Extract the [x, y] coordinate from the center of the cell holding the provided text.  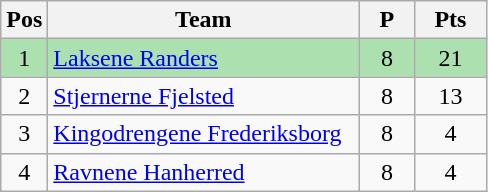
Kingodrengene Frederiksborg [204, 134]
Laksene Randers [204, 58]
Team [204, 20]
Ravnene Hanherred [204, 172]
Stjernerne Fjelsted [204, 96]
2 [24, 96]
3 [24, 134]
P [387, 20]
13 [450, 96]
1 [24, 58]
21 [450, 58]
Pos [24, 20]
Pts [450, 20]
